Return [X, Y] of the center of cell containing provided text 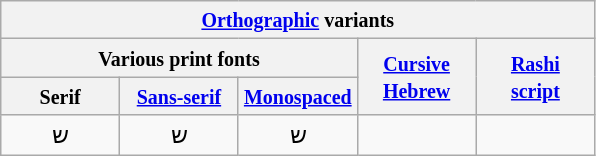
Orthographic variants [298, 20]
Rashiscript [536, 77]
Monospaced [298, 96]
Sans-serif [180, 96]
Serif [60, 96]
Various print fonts [179, 58]
CursiveHebrew [416, 77]
